Identify which cell holds the provided text, then report its [x, y] central coordinate. 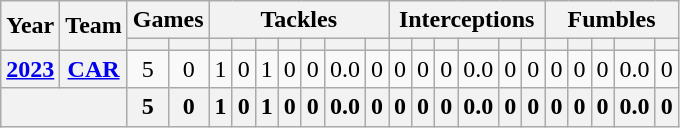
Games [168, 20]
Tackles [298, 20]
CAR [94, 69]
Team [94, 26]
Interceptions [466, 20]
2023 [30, 69]
Year [30, 26]
Fumbles [612, 20]
